Locate the cell with the specified text and output its [x, y] center coordinate. 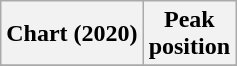
Chart (2020) [72, 34]
Peakposition [189, 34]
